Identify which cell holds the provided text, then report its [x, y] central coordinate. 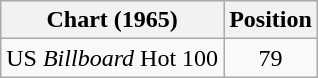
US Billboard Hot 100 [112, 58]
79 [271, 58]
Chart (1965) [112, 20]
Position [271, 20]
